Pinpoint the cell where the given text exists, returning its [x, y] midpoint coordinate. 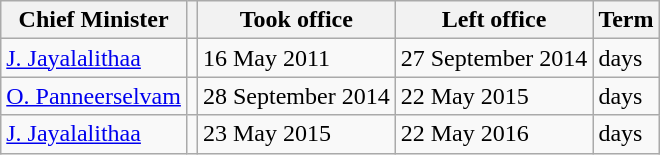
Took office [296, 20]
Chief Minister [94, 20]
Left office [494, 20]
28 September 2014 [296, 96]
22 May 2015 [494, 96]
16 May 2011 [296, 58]
Term [626, 20]
O. Panneerselvam [94, 96]
27 September 2014 [494, 58]
23 May 2015 [296, 134]
22 May 2016 [494, 134]
